Extract the [X, Y] coordinate from the center of the cell holding the provided text.  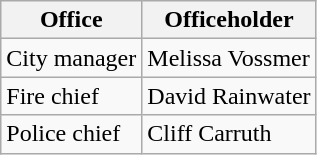
Officeholder [229, 20]
David Rainwater [229, 96]
Police chief [72, 134]
Office [72, 20]
Cliff Carruth [229, 134]
City manager [72, 58]
Fire chief [72, 96]
Melissa Vossmer [229, 58]
